Return the [X, Y] coordinate for the center point of the cell that contains the specified text.  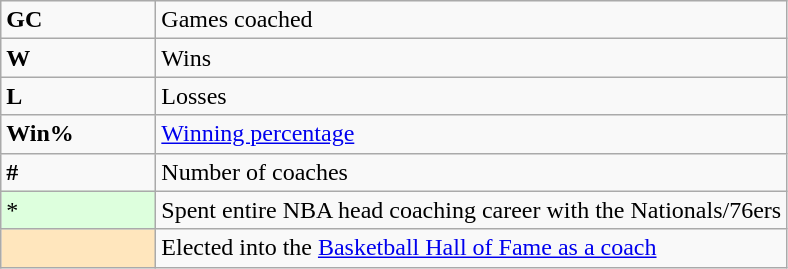
L [78, 96]
Wins [472, 58]
Losses [472, 96]
Games coached [472, 20]
Winning percentage [472, 134]
GC [78, 20]
Number of coaches [472, 172]
Spent entire NBA head coaching career with the Nationals/76ers [472, 210]
W [78, 58]
Win% [78, 134]
* [78, 210]
# [78, 172]
Elected into the Basketball Hall of Fame as a coach [472, 248]
